Capture the cell that displays the provided text and extract its (X, Y) central coordinate. 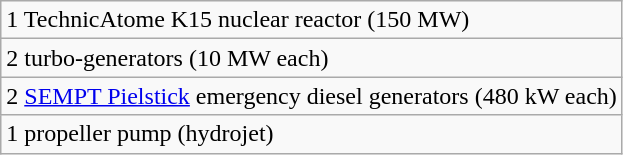
2 turbo-generators (10 MW each) (312, 58)
2 SEMPT Pielstick emergency diesel generators (480 kW each) (312, 96)
1 propeller pump (hydrojet) (312, 134)
1 TechnicAtome K15 nuclear reactor (150 MW) (312, 20)
